From the cell containing the given text, extract its center point as (X, Y) coordinate. 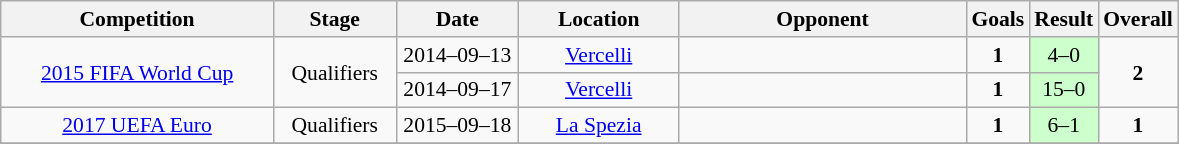
Result (1064, 19)
La Spezia (599, 126)
Overall (1138, 19)
2015 FIFA World Cup (138, 72)
Opponent (823, 19)
2015–09–18 (458, 126)
2 (1138, 72)
Location (599, 19)
15–0 (1064, 90)
2014–09–13 (458, 55)
Competition (138, 19)
6–1 (1064, 126)
Stage (334, 19)
2017 UEFA Euro (138, 126)
4–0 (1064, 55)
2014–09–17 (458, 90)
Date (458, 19)
Goals (998, 19)
